Return the (X, Y) coordinate for the center point of the cell that contains the specified text.  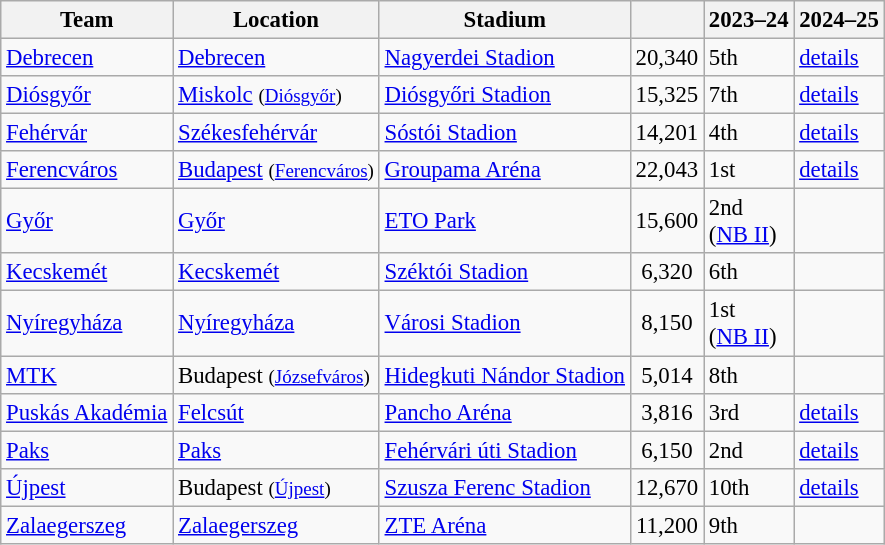
3rd (749, 412)
Diósgyőri Stadion (504, 95)
2023–24 (749, 20)
1st(NB II) (749, 324)
6th (749, 273)
Felcsút (276, 412)
ZTE Aréna (504, 525)
Team (87, 20)
6,150 (666, 450)
6,320 (666, 273)
7th (749, 95)
Stadium (504, 20)
8th (749, 375)
Székesfehérvár (276, 133)
ETO Park (504, 222)
5th (749, 58)
2nd (749, 450)
8,150 (666, 324)
2nd(NB II) (749, 222)
3,816 (666, 412)
Puskás Akadémia (87, 412)
20,340 (666, 58)
22,043 (666, 170)
2024–25 (839, 20)
Fehérvári úti Stadion (504, 450)
Ferencváros (87, 170)
15,600 (666, 222)
Sóstói Stadion (504, 133)
Groupama Aréna (504, 170)
Nagyerdei Stadion (504, 58)
Hidegkuti Nándor Stadion (504, 375)
4th (749, 133)
14,201 (666, 133)
Újpest (87, 487)
Diósgyőr (87, 95)
Városi Stadion (504, 324)
Széktói Stadion (504, 273)
Location (276, 20)
MTK (87, 375)
5,014 (666, 375)
Budapest (Újpest) (276, 487)
Budapest (Ferencváros) (276, 170)
Szusza Ferenc Stadion (504, 487)
15,325 (666, 95)
10th (749, 487)
1st (749, 170)
11,200 (666, 525)
9th (749, 525)
Miskolc (Diósgyőr) (276, 95)
Pancho Aréna (504, 412)
12,670 (666, 487)
Fehérvár (87, 133)
Budapest (Józsefváros) (276, 375)
